From the cell containing the given text, extract its center point as [x, y] coordinate. 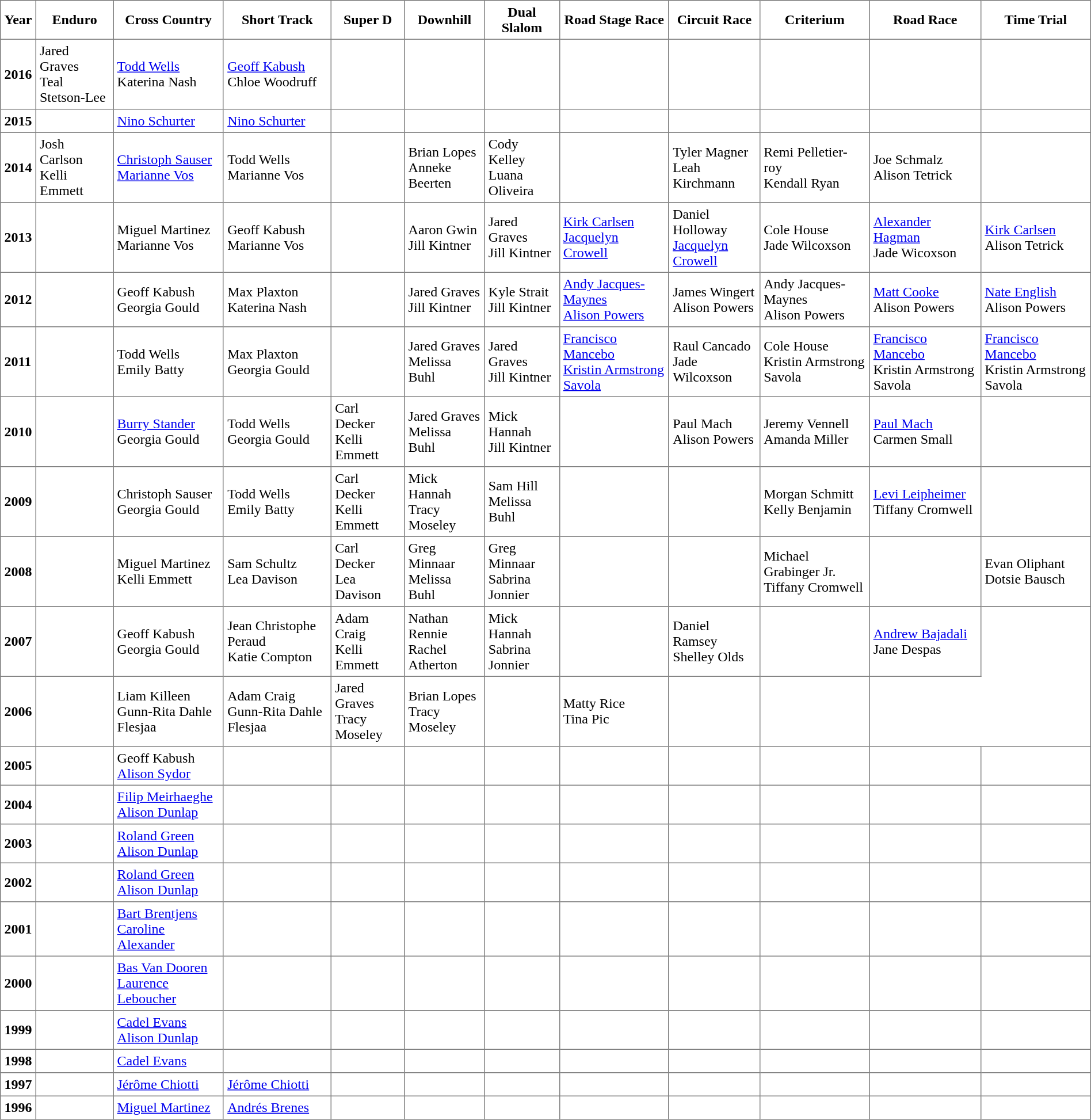
Downhill [444, 20]
Matty Rice Tina Pic [614, 711]
Brian Lopes Anneke Beerten [444, 167]
Super D [367, 20]
Greg Minnaar Sabrina Jonnier [522, 572]
Nathan Rennie Rachel Atherton [444, 642]
Dual Slalom [522, 20]
Todd Wells Marianne Vos [277, 167]
2001 [18, 929]
2005 [18, 766]
Sam Hill Melissa Buhl [522, 502]
Jeremy Vennell Amanda Miller [814, 432]
Aaron Gwin Jill Kintner [444, 238]
Paul Mach Alison Powers [714, 432]
2016 [18, 74]
Cross Country [169, 20]
Levi Leipheimer Tiffany Cromwell [925, 502]
Andrés Brenes [277, 1107]
Road Race [925, 20]
Kyle Strait Jill Kintner [522, 299]
Michael Grabinger Jr. Tiffany Cromwell [814, 572]
Miguel Martinez Marianne Vos [169, 238]
Todd Wells Georgia Gould [277, 432]
Cadel Evans Alison Dunlap [169, 1030]
Adam Craig Gunn-Rita Dahle Flesjaa [277, 711]
Raul Cancado Jade Wilcoxson [714, 362]
2012 [18, 299]
Geoff Kabush Marianne Vos [277, 238]
Joe Schmalz Alison Tetrick [925, 167]
Criterium [814, 20]
Bas Van Dooren Laurence Leboucher [169, 983]
2015 [18, 121]
2010 [18, 432]
Andrew Bajadali Jane Despas [925, 642]
Mick Hannah Tracy Moseley [444, 502]
Matt Cooke Alison Powers [925, 299]
Liam Killeen Gunn-Rita Dahle Flesjaa [169, 711]
Adam Craig Kelli Emmett [367, 642]
Cadel Evans [169, 1061]
Short Track [277, 20]
2002 [18, 882]
2013 [18, 238]
Jean Christophe Peraud Katie Compton [277, 642]
1998 [18, 1061]
Mick Hannah Jill Kintner [522, 432]
Miguel Martinez Kelli Emmett [169, 572]
Alexander Hagman Jade Wicoxson [925, 238]
Morgan Schmitt Kelly Benjamin [814, 502]
Tyler Magner Leah Kirchmann [714, 167]
2011 [18, 362]
Carl Decker Lea Davison [367, 572]
Time Trial [1036, 20]
Daniel Holloway Jacquelyn Crowell [714, 238]
Filip Meirhaeghe Alison Dunlap [169, 805]
Cody Kelley Luana Oliveira [522, 167]
Cole House Jade Wilcoxson [814, 238]
Max Plaxton Georgia Gould [277, 362]
Road Stage Race [614, 20]
2003 [18, 844]
Kirk Carlsen Jacquelyn Crowell [614, 238]
Bart Brentjens Caroline Alexander [169, 929]
Burry Stander Georgia Gould [169, 432]
Remi Pelletier-roy Kendall Ryan [814, 167]
Kirk Carlsen Alison Tetrick [1036, 238]
2009 [18, 502]
Year [18, 20]
Christoph Sauser Georgia Gould [169, 502]
Christoph Sauser Marianne Vos [169, 167]
Paul Mach Carmen Small [925, 432]
Jared Graves Tracy Moseley [367, 711]
2004 [18, 805]
Geoff Kabush Chloe Woodruff [277, 74]
1999 [18, 1030]
Cole House Kristin Armstrong Savola [814, 362]
Josh Carlson Kelli Emmett [75, 167]
Greg Minnaar Melissa Buhl [444, 572]
Brian Lopes Tracy Moseley [444, 711]
2014 [18, 167]
Enduro [75, 20]
Nate English Alison Powers [1036, 299]
Geoff Kabush Alison Sydor [169, 766]
Evan Oliphant Dotsie Bausch [1036, 572]
Daniel Ramsey Shelley Olds [714, 642]
2006 [18, 711]
James Wingert Alison Powers [714, 299]
Jared Graves Teal Stetson-Lee [75, 74]
2008 [18, 572]
2000 [18, 983]
Mick Hannah Sabrina Jonnier [522, 642]
Circuit Race [714, 20]
Miguel Martinez [169, 1107]
Max Plaxton Katerina Nash [277, 299]
1997 [18, 1084]
1996 [18, 1107]
2007 [18, 642]
Sam Schultz Lea Davison [277, 572]
Todd Wells Katerina Nash [169, 74]
